Identify which cell holds the provided text, then report its [x, y] central coordinate. 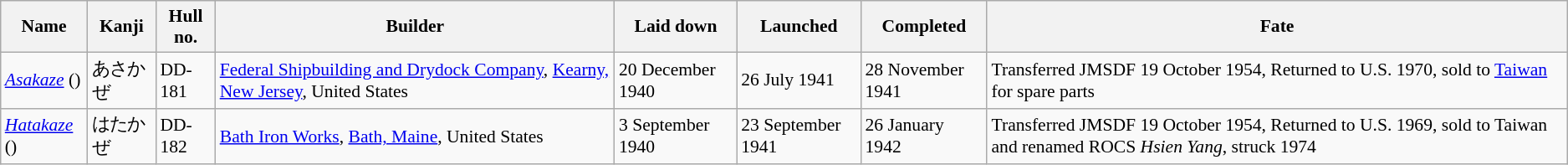
Federal Shipbuilding and Drydock Company, Kearny, New Jersey, United States [415, 80]
Asakaze () [44, 80]
26 July 1941 [799, 80]
Launched [799, 27]
Transferred JMSDF 19 October 1954, Returned to U.S. 1969, sold to Taiwan and renamed ROCS Hsien Yang, struck 1974 [1276, 136]
Hull no. [186, 27]
Name [44, 27]
Bath Iron Works, Bath, Maine, United States [415, 136]
Transferred JMSDF 19 October 1954, Returned to U.S. 1970, sold to Taiwan for spare parts [1276, 80]
28 November 1941 [925, 80]
Hatakaze () [44, 136]
26 January 1942 [925, 136]
DD-182 [186, 136]
Fate [1276, 27]
23 September 1941 [799, 136]
3 September 1940 [676, 136]
20 December 1940 [676, 80]
はたかぜ [121, 136]
Builder [415, 27]
Kanji [121, 27]
DD-181 [186, 80]
Laid down [676, 27]
あさかぜ [121, 80]
Completed [925, 27]
